Return the (x, y) coordinate for the center point of the cell that contains the specified text.  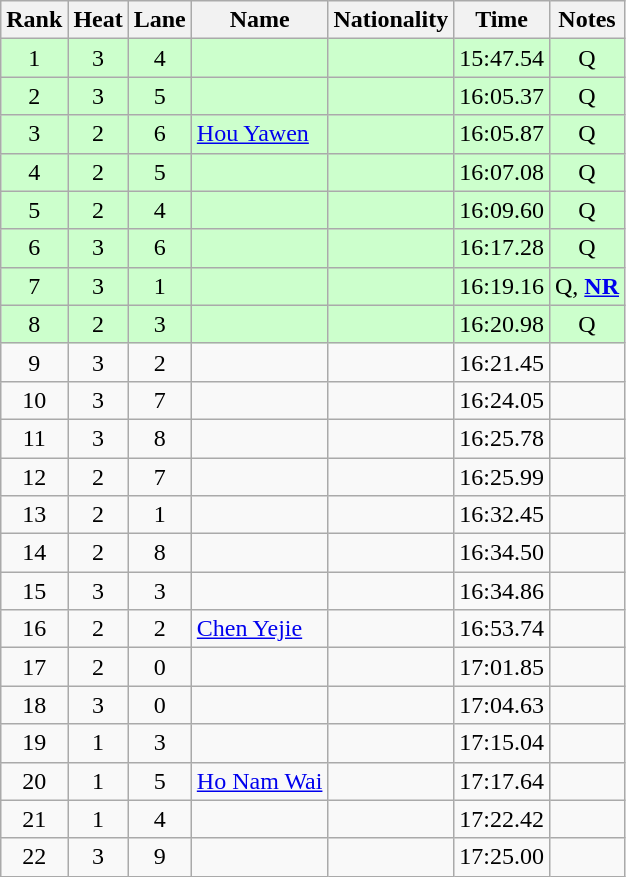
Rank (34, 20)
16:05.37 (502, 96)
17:04.63 (502, 705)
16:34.50 (502, 553)
13 (34, 515)
18 (34, 705)
16:05.87 (502, 134)
Hou Yawen (260, 134)
21 (34, 819)
Heat (98, 20)
17:22.42 (502, 819)
Ho Nam Wai (260, 781)
16:07.08 (502, 172)
17 (34, 667)
12 (34, 477)
Notes (586, 20)
11 (34, 438)
16:09.60 (502, 210)
Chen Yejie (260, 629)
16 (34, 629)
16:53.74 (502, 629)
19 (34, 743)
16:25.99 (502, 477)
17:15.04 (502, 743)
17:01.85 (502, 667)
15:47.54 (502, 58)
16:24.05 (502, 400)
Name (260, 20)
16:34.86 (502, 591)
10 (34, 400)
16:21.45 (502, 362)
Nationality (391, 20)
20 (34, 781)
16:25.78 (502, 438)
16:19.16 (502, 286)
22 (34, 857)
17:25.00 (502, 857)
17:17.64 (502, 781)
15 (34, 591)
16:20.98 (502, 324)
14 (34, 553)
Lane (160, 20)
Q, NR (586, 286)
16:17.28 (502, 248)
16:32.45 (502, 515)
Time (502, 20)
